From the cell containing the given text, extract its center point as (x, y) coordinate. 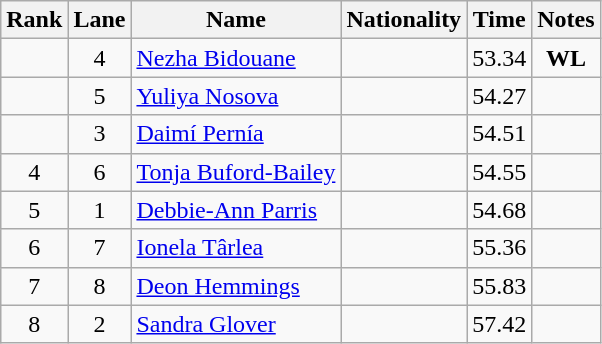
Nationality (404, 20)
Daimí Pernía (236, 134)
54.68 (500, 210)
54.55 (500, 172)
54.51 (500, 134)
3 (100, 134)
Tonja Buford-Bailey (236, 172)
55.83 (500, 286)
Name (236, 20)
Ionela Târlea (236, 248)
Sandra Glover (236, 324)
55.36 (500, 248)
Time (500, 20)
Notes (566, 20)
Deon Hemmings (236, 286)
WL (566, 58)
53.34 (500, 58)
Yuliya Nosova (236, 96)
Rank (34, 20)
1 (100, 210)
Debbie-Ann Parris (236, 210)
Lane (100, 20)
Nezha Bidouane (236, 58)
2 (100, 324)
54.27 (500, 96)
57.42 (500, 324)
